Determine the (x, y) coordinate at the center of the cell enclosing the given text.  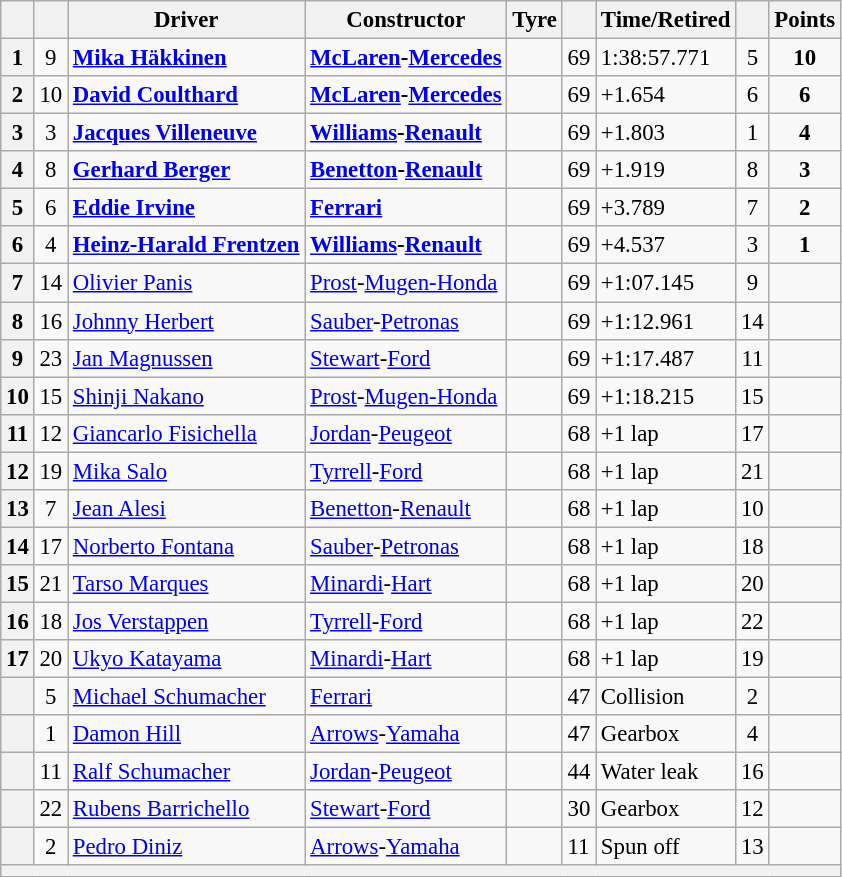
+1.803 (666, 133)
+4.537 (666, 245)
Constructor (406, 20)
Eddie Irvine (186, 208)
Olivier Panis (186, 283)
Gerhard Berger (186, 170)
Jean Alesi (186, 509)
23 (50, 358)
+1:12.961 (666, 321)
+1.919 (666, 170)
Jos Verstappen (186, 621)
Norberto Fontana (186, 546)
+1:07.145 (666, 283)
Time/Retired (666, 20)
Heinz-Harald Frentzen (186, 245)
Jacques Villeneuve (186, 133)
David Coulthard (186, 95)
Jan Magnussen (186, 358)
Pedro Diniz (186, 847)
Tyre (534, 20)
+3.789 (666, 208)
Michael Schumacher (186, 697)
Spun off (666, 847)
Giancarlo Fisichella (186, 433)
Damon Hill (186, 734)
1:38:57.771 (666, 58)
Mika Häkkinen (186, 58)
+1.654 (666, 95)
+1:18.215 (666, 396)
44 (578, 772)
Ralf Schumacher (186, 772)
+1:17.487 (666, 358)
Shinji Nakano (186, 396)
Johnny Herbert (186, 321)
Rubens Barrichello (186, 809)
Tarso Marques (186, 584)
Points (804, 20)
30 (578, 809)
Driver (186, 20)
Mika Salo (186, 471)
Collision (666, 697)
Water leak (666, 772)
Ukyo Katayama (186, 659)
